Pinpoint the cell where the given text exists, returning its [X, Y] midpoint coordinate. 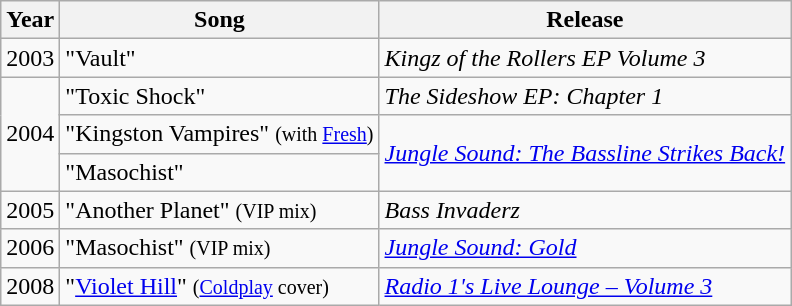
Release [585, 20]
Radio 1's Live Lounge – Volume 3 [585, 286]
2004 [30, 134]
2005 [30, 210]
Year [30, 20]
"Another Planet" (VIP mix) [220, 210]
"Toxic Shock" [220, 96]
"Vault" [220, 58]
"Masochist" (VIP mix) [220, 248]
Jungle Sound: Gold [585, 248]
"Violet Hill" (Coldplay cover) [220, 286]
"Masochist" [220, 172]
Song [220, 20]
2006 [30, 248]
"Kingston Vampires" (with Fresh) [220, 134]
Bass Invaderz [585, 210]
The Sideshow EP: Chapter 1 [585, 96]
Jungle Sound: The Bassline Strikes Back! [585, 153]
2003 [30, 58]
2008 [30, 286]
Kingz of the Rollers EP Volume 3 [585, 58]
